Find where the given text appears and provide that cell's center as [x, y] coordinate. 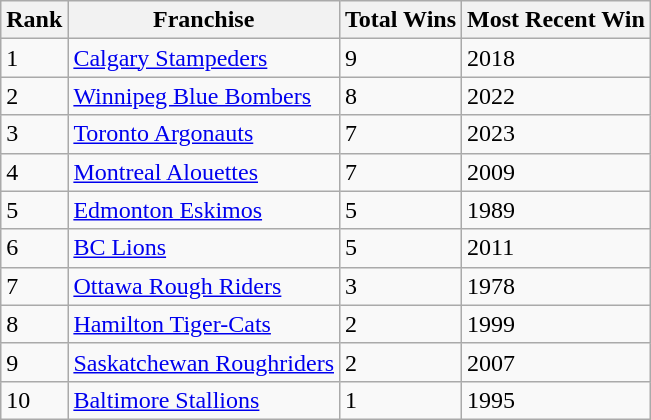
Baltimore Stallions [204, 400]
4 [34, 172]
Total Wins [401, 20]
Saskatchewan Roughriders [204, 362]
1978 [556, 286]
1999 [556, 324]
Rank [34, 20]
2007 [556, 362]
Ottawa Rough Riders [204, 286]
Montreal Alouettes [204, 172]
2022 [556, 96]
Franchise [204, 20]
1989 [556, 210]
2023 [556, 134]
2011 [556, 248]
1995 [556, 400]
Toronto Argonauts [204, 134]
Hamilton Tiger-Cats [204, 324]
10 [34, 400]
2009 [556, 172]
Calgary Stampeders [204, 58]
Edmonton Eskimos [204, 210]
Most Recent Win [556, 20]
2018 [556, 58]
BC Lions [204, 248]
6 [34, 248]
Winnipeg Blue Bombers [204, 96]
